For the text-containing cell, return its midpoint in [X, Y] coordinate format. 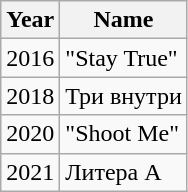
Name [124, 20]
Литера А [124, 172]
Три внутри [124, 96]
2016 [30, 58]
"Shoot Me" [124, 134]
2018 [30, 96]
Year [30, 20]
2020 [30, 134]
2021 [30, 172]
"Stay True" [124, 58]
